From the cell containing the given text, extract its center point as (X, Y) coordinate. 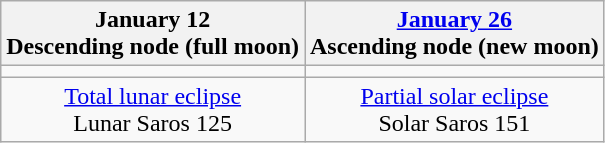
January 26Ascending node (new moon) (454, 34)
Partial solar eclipseSolar Saros 151 (454, 110)
Total lunar eclipseLunar Saros 125 (153, 110)
January 12Descending node (full moon) (153, 34)
